Determine the [X, Y] coordinate at the center of the cell enclosing the given text.  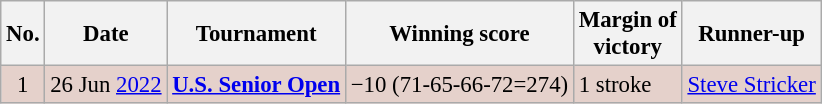
Tournament [256, 34]
Date [106, 34]
Winning score [459, 34]
Margin ofvictory [628, 34]
U.S. Senior Open [256, 85]
1 stroke [628, 85]
Steve Stricker [752, 85]
No. [23, 34]
−10 (71-65-66-72=274) [459, 85]
1 [23, 85]
Runner-up [752, 34]
26 Jun 2022 [106, 85]
